Output the (X, Y) coordinate of the center of the cell containing the given text.  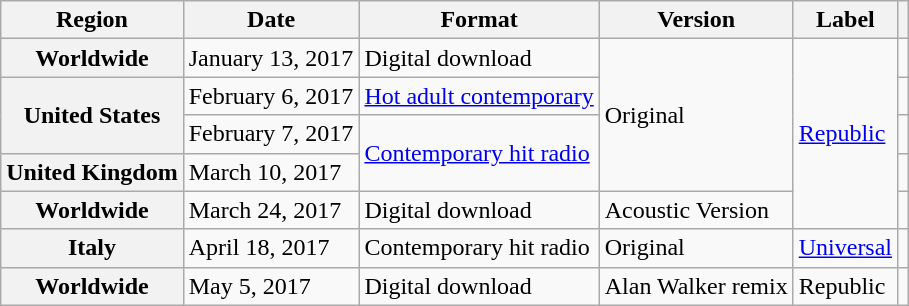
May 5, 2017 (271, 286)
February 6, 2017 (271, 96)
Date (271, 20)
Acoustic Version (696, 210)
March 24, 2017 (271, 210)
Version (696, 20)
Universal (845, 248)
Region (92, 20)
Hot adult contemporary (479, 96)
March 10, 2017 (271, 172)
Label (845, 20)
United States (92, 115)
January 13, 2017 (271, 58)
February 7, 2017 (271, 134)
Format (479, 20)
April 18, 2017 (271, 248)
United Kingdom (92, 172)
Alan Walker remix (696, 286)
Italy (92, 248)
